Identify which cell holds the provided text, then report its [x, y] central coordinate. 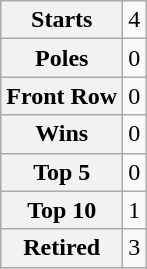
Front Row [62, 96]
Starts [62, 20]
Poles [62, 58]
4 [134, 20]
1 [134, 210]
3 [134, 248]
Top 5 [62, 172]
Wins [62, 134]
Top 10 [62, 210]
Retired [62, 248]
